Scan for the cell matching the given text and deliver its [X, Y] coordinate at center. 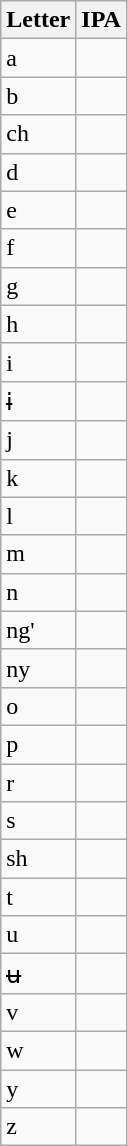
d [38, 172]
ch [38, 134]
ng' [38, 630]
r [38, 783]
ʉ [38, 974]
b [38, 96]
g [38, 286]
m [38, 554]
l [38, 516]
i [38, 362]
o [38, 706]
s [38, 821]
u [38, 935]
IPA [102, 20]
a [38, 58]
n [38, 592]
Letter [38, 20]
h [38, 324]
y [38, 1089]
ny [38, 668]
w [38, 1050]
ɨ [38, 401]
f [38, 248]
v [38, 1012]
sh [38, 859]
t [38, 897]
z [38, 1127]
k [38, 478]
p [38, 744]
j [38, 440]
e [38, 210]
